Return the [x, y] coordinate for the center point of the cell that contains the specified text.  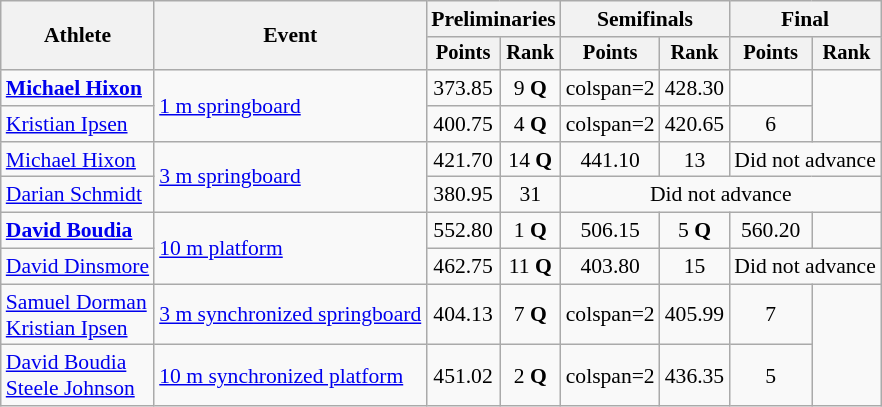
4 Q [530, 124]
373.85 [463, 88]
462.75 [463, 267]
Darian Schmidt [78, 195]
11 Q [530, 267]
1 m springboard [290, 106]
7 [770, 314]
420.65 [694, 124]
5 [770, 376]
15 [694, 267]
3 m synchronized springboard [290, 314]
428.30 [694, 88]
David Boudia [78, 231]
7 Q [530, 314]
403.80 [610, 267]
13 [694, 160]
10 m platform [290, 248]
506.15 [610, 231]
10 m synchronized platform [290, 376]
552.80 [463, 231]
2 Q [530, 376]
3 m springboard [290, 178]
Event [290, 36]
1 Q [530, 231]
436.35 [694, 376]
5 Q [694, 231]
Semifinals [646, 19]
421.70 [463, 160]
David Dinsmore [78, 267]
David BoudiaSteele Johnson [78, 376]
400.75 [463, 124]
Samuel DormanKristian Ipsen [78, 314]
451.02 [463, 376]
14 Q [530, 160]
9 Q [530, 88]
Final [805, 19]
Preliminaries [493, 19]
31 [530, 195]
441.10 [610, 160]
6 [770, 124]
380.95 [463, 195]
560.20 [770, 231]
404.13 [463, 314]
Kristian Ipsen [78, 124]
405.99 [694, 314]
Athlete [78, 36]
